Capture the cell that displays the provided text and extract its (X, Y) central coordinate. 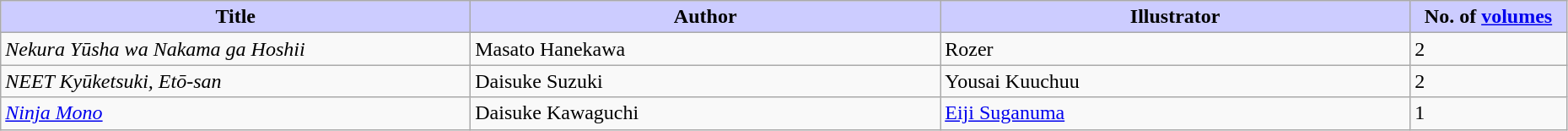
NEET Kyūketsuki, Etō-san (236, 81)
Yousai Kuuchuu (1176, 81)
Ninja Mono (236, 113)
No. of volumes (1489, 17)
Nekura Yūsha wa Nakama ga Hoshii (236, 49)
Title (236, 17)
Rozer (1176, 49)
Illustrator (1176, 17)
Daisuke Suzuki (705, 81)
Author (705, 17)
Eiji Suganuma (1176, 113)
Daisuke Kawaguchi (705, 113)
Masato Hanekawa (705, 49)
1 (1489, 113)
